Identify which cell holds the provided text, then report its (x, y) central coordinate. 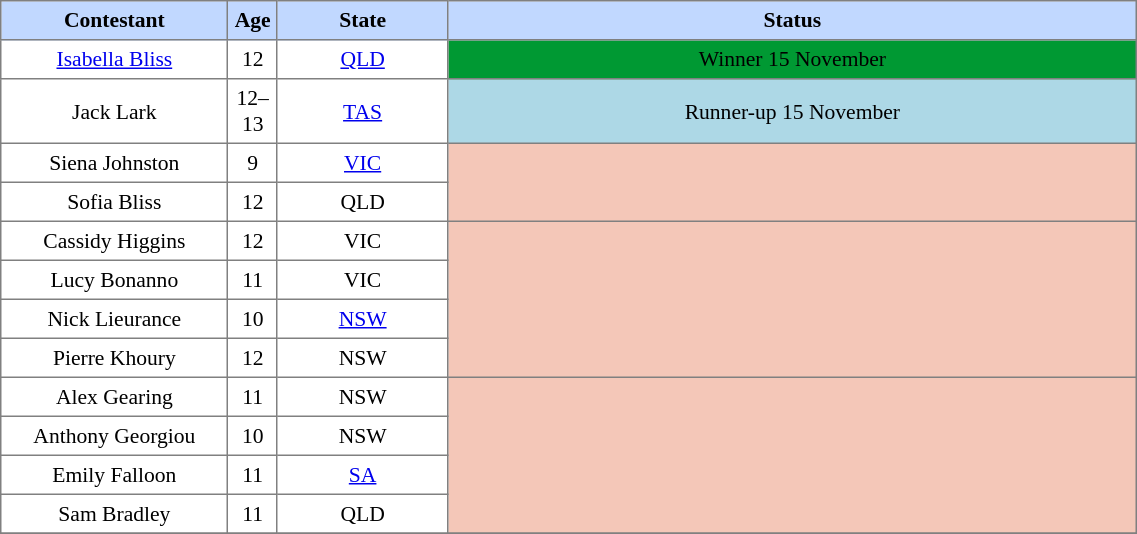
Sofia Bliss (114, 202)
Jack Lark (114, 111)
Age (252, 20)
Anthony Georgiou (114, 436)
Siena Johnston (114, 162)
State (362, 20)
Contestant (114, 20)
Status (792, 20)
Isabella Bliss (114, 60)
12–13 (252, 111)
Emily Falloon (114, 474)
Alex Gearing (114, 396)
Nick Lieurance (114, 318)
Lucy Bonanno (114, 280)
Winner 15 November (792, 60)
Pierre Khoury (114, 358)
9 (252, 162)
SA (362, 474)
Cassidy Higgins (114, 240)
Sam Bradley (114, 514)
TAS (362, 111)
Runner-up 15 November (792, 111)
